Search for the cell housing the specified text and yield its [X, Y] center coordinate. 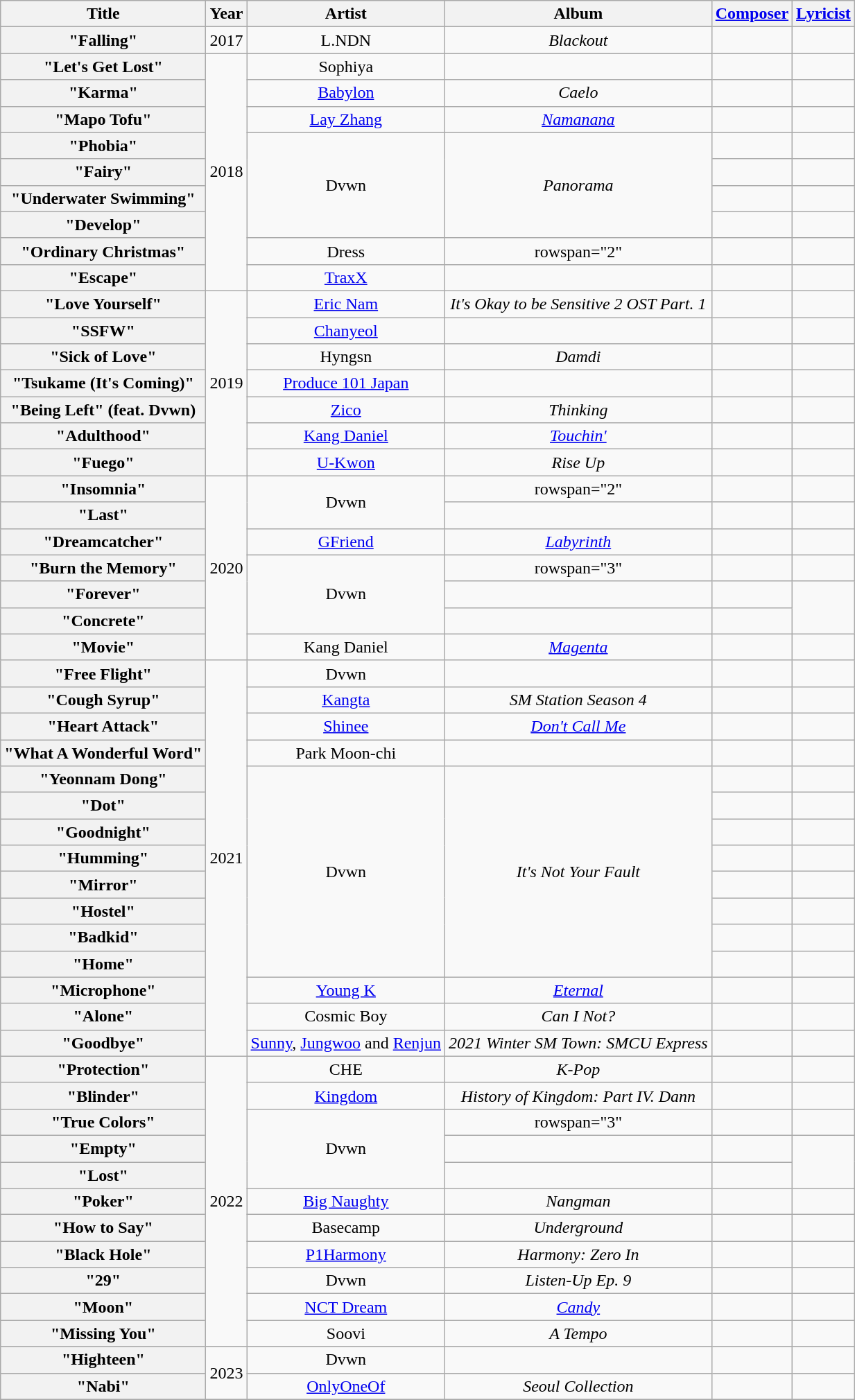
Don't Call Me [578, 726]
U-Kwon [346, 463]
Rise Up [578, 463]
Cosmic Boy [346, 1017]
Artist [346, 14]
Lyricist [824, 14]
SM Station Season 4 [578, 700]
Hyngsn [346, 357]
Produce 101 Japan [346, 383]
History of Kingdom: Part IV. Dann [578, 1096]
"Free Flight" [103, 673]
"Goodnight" [103, 832]
Kangta [346, 700]
Big Naughty [346, 1202]
Title [103, 14]
Basecamp [346, 1228]
Sophiya [346, 67]
Listen-Up Ep. 9 [578, 1281]
"Let's Get Lost" [103, 67]
Kingdom [346, 1096]
"Concrete" [103, 621]
"Poker" [103, 1202]
"Badkid" [103, 937]
"Ordinary Christmas" [103, 251]
Lay Zhang [346, 119]
"Lost" [103, 1175]
"What A Wonderful Word" [103, 752]
"Alone" [103, 1017]
"Cough Syrup" [103, 700]
Magenta [578, 647]
Soovi [346, 1333]
It's Okay to be Sensitive 2 OST Part. 1 [578, 304]
"Sick of Love" [103, 357]
2020 [226, 568]
"Missing You" [103, 1333]
"Microphone" [103, 990]
"Forever" [103, 594]
"Karma" [103, 93]
"Adulthood" [103, 436]
"Humming" [103, 858]
"Burn the Memory" [103, 568]
"Love Yourself" [103, 304]
Year [226, 14]
Zico [346, 410]
Can I Not? [578, 1017]
L.NDN [346, 40]
"How to Say" [103, 1228]
Album [578, 14]
"Blinder" [103, 1096]
"Insomnia" [103, 489]
"Mapo Tofu" [103, 119]
Eric Nam [346, 304]
Babylon [346, 93]
"Hostel" [103, 911]
"29" [103, 1281]
"Dot" [103, 806]
"Movie" [103, 647]
Caelo [578, 93]
"Falling" [103, 40]
It's Not Your Fault [578, 872]
"True Colors" [103, 1122]
"Goodbye" [103, 1043]
K-Pop [578, 1069]
Nangman [578, 1202]
P1Harmony [346, 1254]
Damdi [578, 357]
"Home" [103, 964]
Dress [346, 251]
"Dreamcatcher" [103, 542]
Blackout [578, 40]
2021 Winter SM Town: SMCU Express [578, 1043]
Candy [578, 1307]
"Black Hole" [103, 1254]
Thinking [578, 410]
OnlyOneOf [346, 1386]
"Protection" [103, 1069]
Panorama [578, 185]
"Underwater Swimming" [103, 198]
2021 [226, 858]
"Escape" [103, 277]
2018 [226, 172]
Seoul Collection [578, 1386]
"Yeonnam Dong" [103, 779]
"Tsukame (It's Coming)" [103, 383]
"Develop" [103, 225]
"SSFW" [103, 331]
"Moon" [103, 1307]
2022 [226, 1201]
Harmony: Zero In [578, 1254]
2019 [226, 383]
A Tempo [578, 1333]
"Highteen" [103, 1360]
"Fuego" [103, 463]
Composer [752, 14]
GFriend [346, 542]
Park Moon-chi [346, 752]
"Mirror" [103, 885]
"Phobia" [103, 146]
2017 [226, 40]
Shinee [346, 726]
Young K [346, 990]
"Heart Attack" [103, 726]
TraxX [346, 277]
"Fairy" [103, 172]
"Empty" [103, 1148]
Touchin' [578, 436]
Labyrinth [578, 542]
CHE [346, 1069]
Chanyeol [346, 331]
Sunny, Jungwoo and Renjun [346, 1043]
2023 [226, 1373]
NCT Dream [346, 1307]
Eternal [578, 990]
"Nabi" [103, 1386]
Namanana [578, 119]
"Being Left" (feat. Dvwn) [103, 410]
"Last" [103, 515]
Underground [578, 1228]
